Extract the (X, Y) coordinate from the center of the cell holding the provided text.  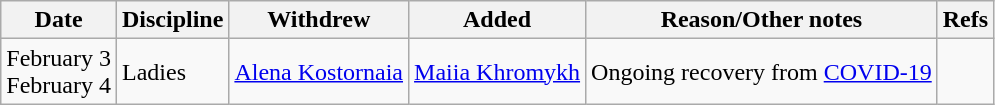
Ladies (172, 72)
February 3 February 4 (59, 72)
Added (498, 20)
Maiia Khromykh (498, 72)
Discipline (172, 20)
Ongoing recovery from COVID-19 (762, 72)
Date (59, 20)
Refs (965, 20)
Alena Kostornaia (319, 72)
Reason/Other notes (762, 20)
Withdrew (319, 20)
